Return the [x, y] coordinate for the center point of the cell that contains the specified text.  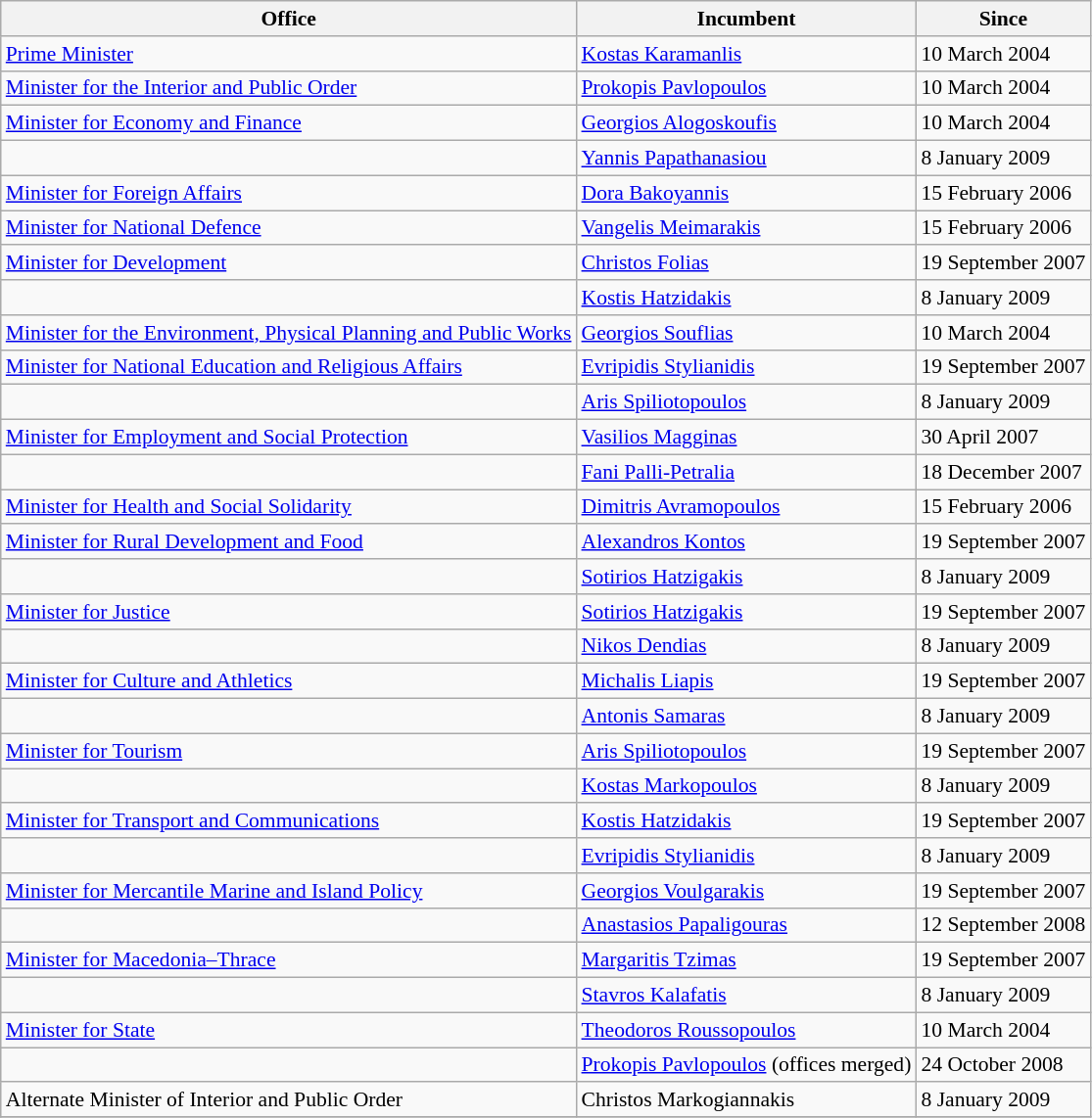
Prime Minister [289, 54]
Minister for National Defence [289, 228]
Stavros Kalafatis [746, 996]
Minister for Economy and Finance [289, 123]
Margaritis Tzimas [746, 960]
Georgios Alogoskoufis [746, 123]
Anastasios Papaligouras [746, 925]
Yannis Papathanasiou [746, 159]
Christos Folias [746, 263]
Christos Markogiannakis [746, 1100]
Office [289, 19]
Minister for the Interior and Public Order [289, 88]
Minister for National Education and Religious Affairs [289, 367]
30 April 2007 [1003, 438]
Minister for Rural Development and Food [289, 542]
Minister for the Environment, Physical Planning and Public Works [289, 333]
Kostas Markopoulos [746, 786]
Minister for Development [289, 263]
Minister for Culture and Athletics [289, 681]
Michalis Liapis [746, 681]
Theodoros Roussopoulos [746, 1030]
Minister for Foreign Affairs [289, 193]
Kostas Karamanlis [746, 54]
Minister for Mercantile Marine and Island Policy [289, 891]
Alternate Minister of Interior and Public Order [289, 1100]
Minister for Justice [289, 612]
24 October 2008 [1003, 1065]
Incumbent [746, 19]
Dora Bakoyannis [746, 193]
18 December 2007 [1003, 472]
Fani Palli-Petralia [746, 472]
Antonis Samaras [746, 717]
Prokopis Pavlopoulos (offices merged) [746, 1065]
Alexandros Kontos [746, 542]
Minister for Health and Social Solidarity [289, 507]
Minister for Macedonia–Thrace [289, 960]
Minister for Transport and Communications [289, 821]
Georgios Voulgarakis [746, 891]
Minister for State [289, 1030]
Prokopis Pavlopoulos [746, 88]
Vangelis Meimarakis [746, 228]
12 September 2008 [1003, 925]
Vasilios Magginas [746, 438]
Nikos Dendias [746, 646]
Dimitris Avramopoulos [746, 507]
Since [1003, 19]
Minister for Employment and Social Protection [289, 438]
Minister for Tourism [289, 751]
Georgios Souflias [746, 333]
